Scan for the cell matching the given text and deliver its (X, Y) coordinate at center. 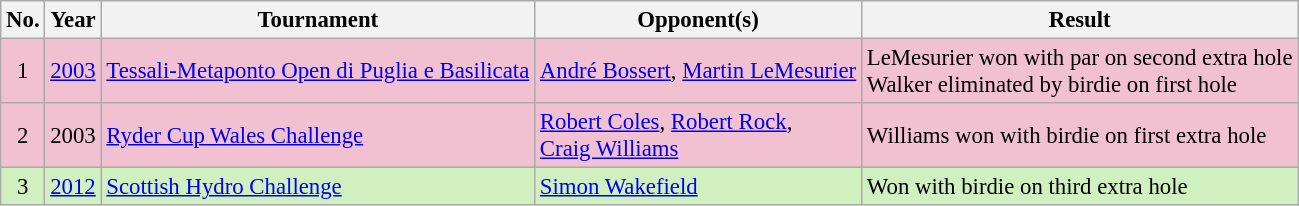
Scottish Hydro Challenge (318, 187)
Robert Coles, Robert Rock, Craig Williams (698, 136)
Result (1080, 20)
Simon Wakefield (698, 187)
Ryder Cup Wales Challenge (318, 136)
No. (23, 20)
LeMesurier won with par on second extra holeWalker eliminated by birdie on first hole (1080, 72)
2 (23, 136)
2012 (73, 187)
Williams won with birdie on first extra hole (1080, 136)
Tournament (318, 20)
André Bossert, Martin LeMesurier (698, 72)
3 (23, 187)
Opponent(s) (698, 20)
Won with birdie on third extra hole (1080, 187)
Year (73, 20)
1 (23, 72)
Tessali-Metaponto Open di Puglia e Basilicata (318, 72)
